Search for the cell housing the specified text and yield its (X, Y) center coordinate. 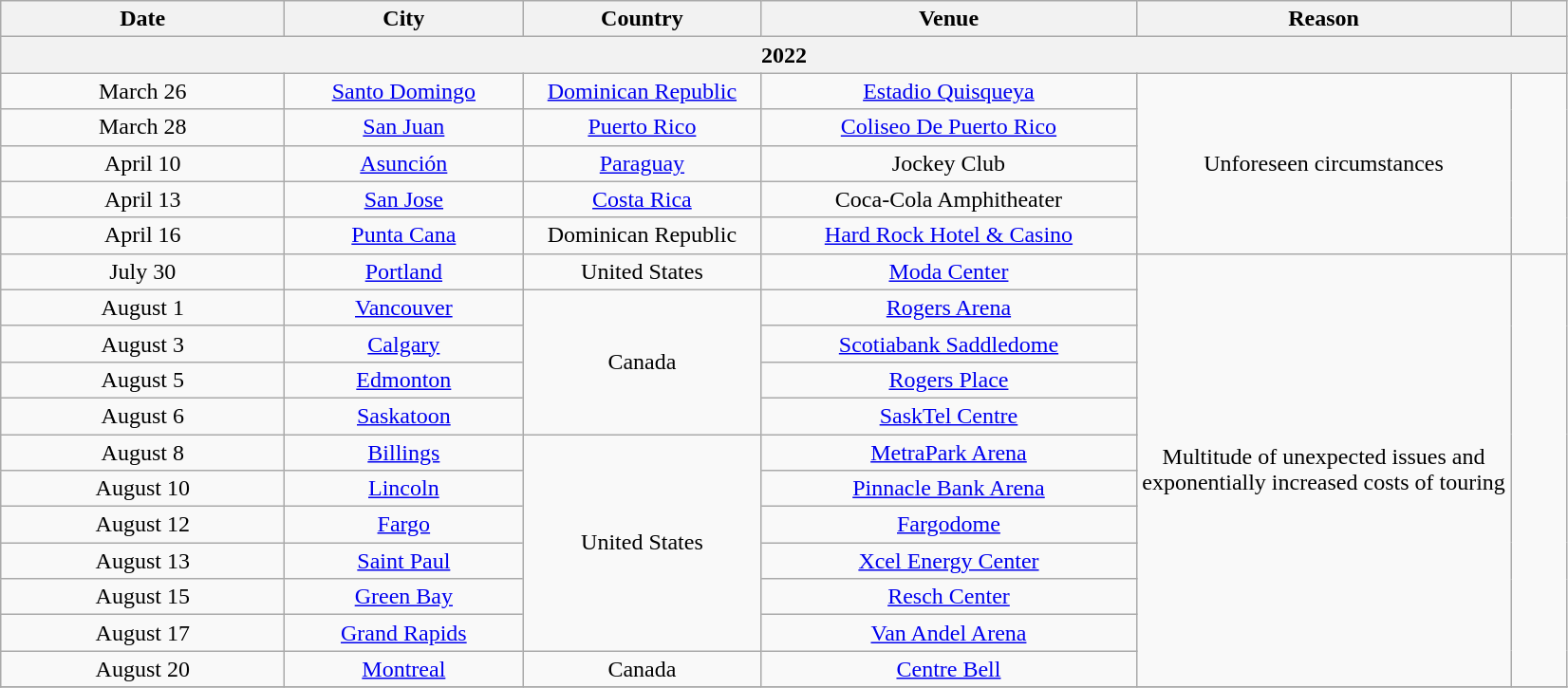
Edmonton (404, 380)
Jockey Club (949, 163)
Venue (949, 19)
Santo Domingo (404, 91)
Grand Rapids (404, 633)
Moda Center (949, 271)
Van Andel Arena (949, 633)
Multitude of unexpected issues and exponentially increased costs of touring (1323, 471)
April 10 (142, 163)
Paraguay (642, 163)
August 1 (142, 307)
Costa Rica (642, 199)
August 12 (142, 525)
Montreal (404, 669)
Xcel Energy Center (949, 561)
Rogers Arena (949, 307)
San Juan (404, 127)
August 6 (142, 416)
Estadio Quisqueya (949, 91)
Puerto Rico (642, 127)
2022 (784, 55)
Date (142, 19)
Asunción (404, 163)
Hard Rock Hotel & Casino (949, 235)
Centre Bell (949, 669)
Portland (404, 271)
City (404, 19)
San Jose (404, 199)
August 15 (142, 597)
Vancouver (404, 307)
Green Bay (404, 597)
Billings (404, 453)
August 10 (142, 489)
July 30 (142, 271)
Country (642, 19)
Fargo (404, 525)
August 20 (142, 669)
Resch Center (949, 597)
Pinnacle Bank Arena (949, 489)
August 5 (142, 380)
August 13 (142, 561)
Unforeseen circumstances (1323, 163)
Coliseo De Puerto Rico (949, 127)
Rogers Place (949, 380)
Reason (1323, 19)
April 16 (142, 235)
MetraPark Arena (949, 453)
August 3 (142, 344)
Scotiabank Saddledome (949, 344)
March 26 (142, 91)
August 17 (142, 633)
SaskTel Centre (949, 416)
Fargodome (949, 525)
April 13 (142, 199)
August 8 (142, 453)
Lincoln (404, 489)
Saint Paul (404, 561)
March 28 (142, 127)
Calgary (404, 344)
Punta Cana (404, 235)
Coca-Cola Amphitheater (949, 199)
Saskatoon (404, 416)
